Extract the [X, Y] coordinate from the center of the cell holding the provided text.  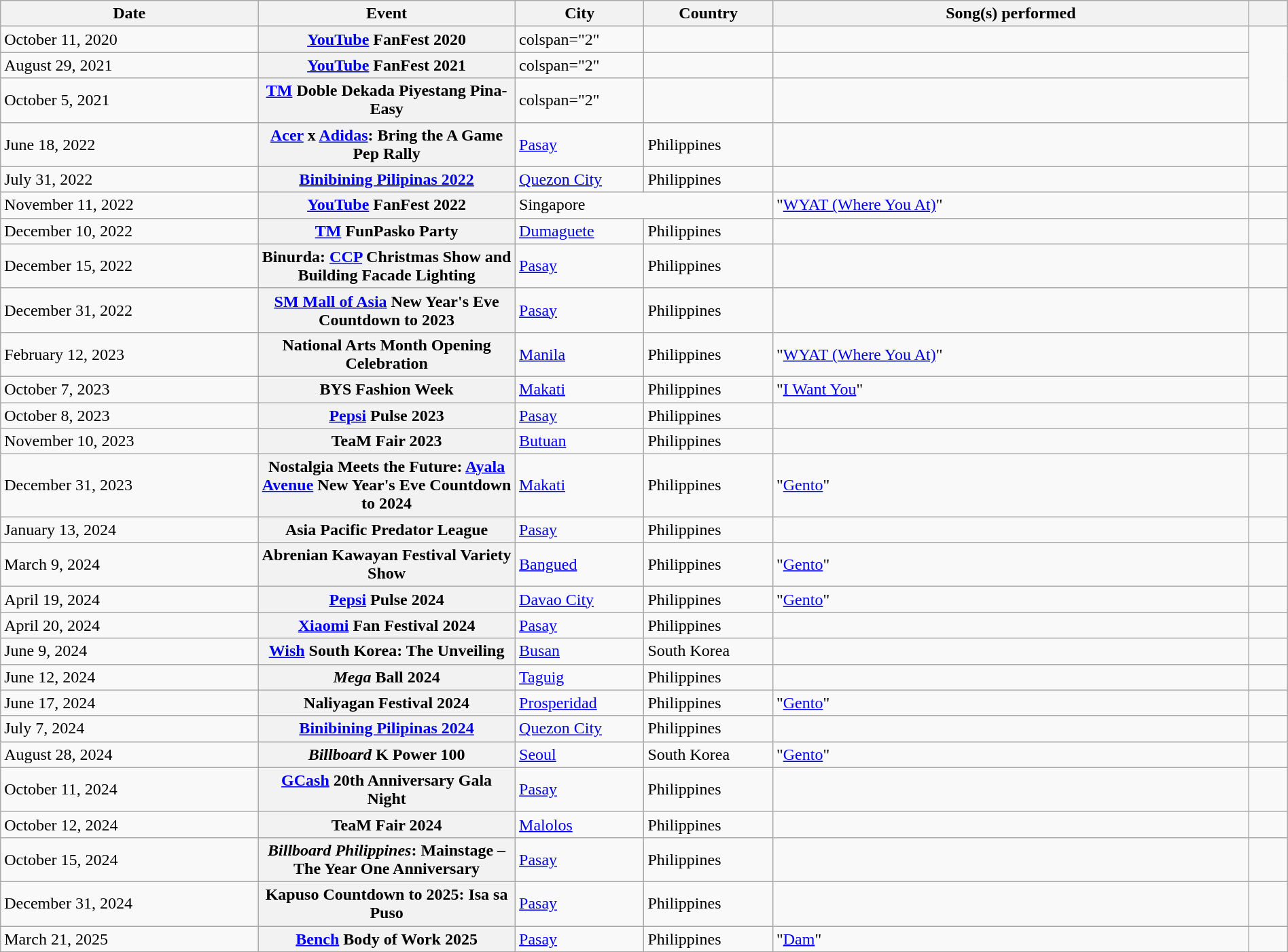
Taguig [580, 677]
Naliyagan Festival 2024 [387, 703]
November 11, 2022 [129, 205]
Billboard Philippines: Mainstage – The Year One Anniversary [387, 860]
Binurda: CCP Christmas Show and Building Facade Lighting [387, 266]
December 31, 2023 [129, 486]
March 9, 2024 [129, 565]
Kapuso Countdown to 2025: Isa sa Puso [387, 903]
June 12, 2024 [129, 677]
Billboard K Power 100 [387, 754]
BYS Fashion Week [387, 389]
April 20, 2024 [129, 625]
SM Mall of Asia New Year's Eve Countdown to 2023 [387, 310]
"Dam" [1011, 939]
December 10, 2022 [129, 231]
October 15, 2024 [129, 860]
Date [129, 14]
Davao City [580, 600]
Pepsi Pulse 2024 [387, 600]
Seoul [580, 754]
TeaM Fair 2024 [387, 824]
National Arts Month Opening Celebration [387, 354]
Busan [580, 651]
TM Doble Dekada Piyestang Pina-Easy [387, 100]
November 10, 2023 [129, 441]
Butuan [580, 441]
Mega Ball 2024 [387, 677]
April 19, 2024 [129, 600]
Asia Pacific Predator League [387, 530]
"I Want You" [1011, 389]
TeaM Fair 2023 [387, 441]
Manila [580, 354]
October 5, 2021 [129, 100]
Binibining Pilipinas 2024 [387, 729]
October 12, 2024 [129, 824]
Bench Body of Work 2025 [387, 939]
Xiaomi Fan Festival 2024 [387, 625]
August 28, 2024 [129, 754]
February 12, 2023 [129, 354]
Binibining Pilipinas 2022 [387, 179]
Wish South Korea: The Unveiling [387, 651]
June 17, 2024 [129, 703]
December 15, 2022 [129, 266]
Country [708, 14]
Singapore [644, 205]
Song(s) performed [1011, 14]
October 7, 2023 [129, 389]
TM FunPasko Party [387, 231]
Event [387, 14]
August 29, 2021 [129, 65]
December 31, 2024 [129, 903]
Prosperidad [580, 703]
October 8, 2023 [129, 415]
June 9, 2024 [129, 651]
Malolos [580, 824]
Nostalgia Meets the Future: Ayala Avenue New Year's Eve Countdown to 2024 [387, 486]
December 31, 2022 [129, 310]
YouTube FanFest 2021 [387, 65]
October 11, 2024 [129, 789]
Abrenian Kawayan Festival Variety Show [387, 565]
Pepsi Pulse 2023 [387, 415]
GCash 20th Anniversary Gala Night [387, 789]
July 31, 2022 [129, 179]
City [580, 14]
March 21, 2025 [129, 939]
Dumaguete [580, 231]
YouTube FanFest 2022 [387, 205]
Bangued [580, 565]
Acer x Adidas: Bring the A Game Pep Rally [387, 144]
July 7, 2024 [129, 729]
January 13, 2024 [129, 530]
YouTube FanFest 2020 [387, 39]
October 11, 2020 [129, 39]
June 18, 2022 [129, 144]
